Search for the cell housing the specified text and yield its [x, y] center coordinate. 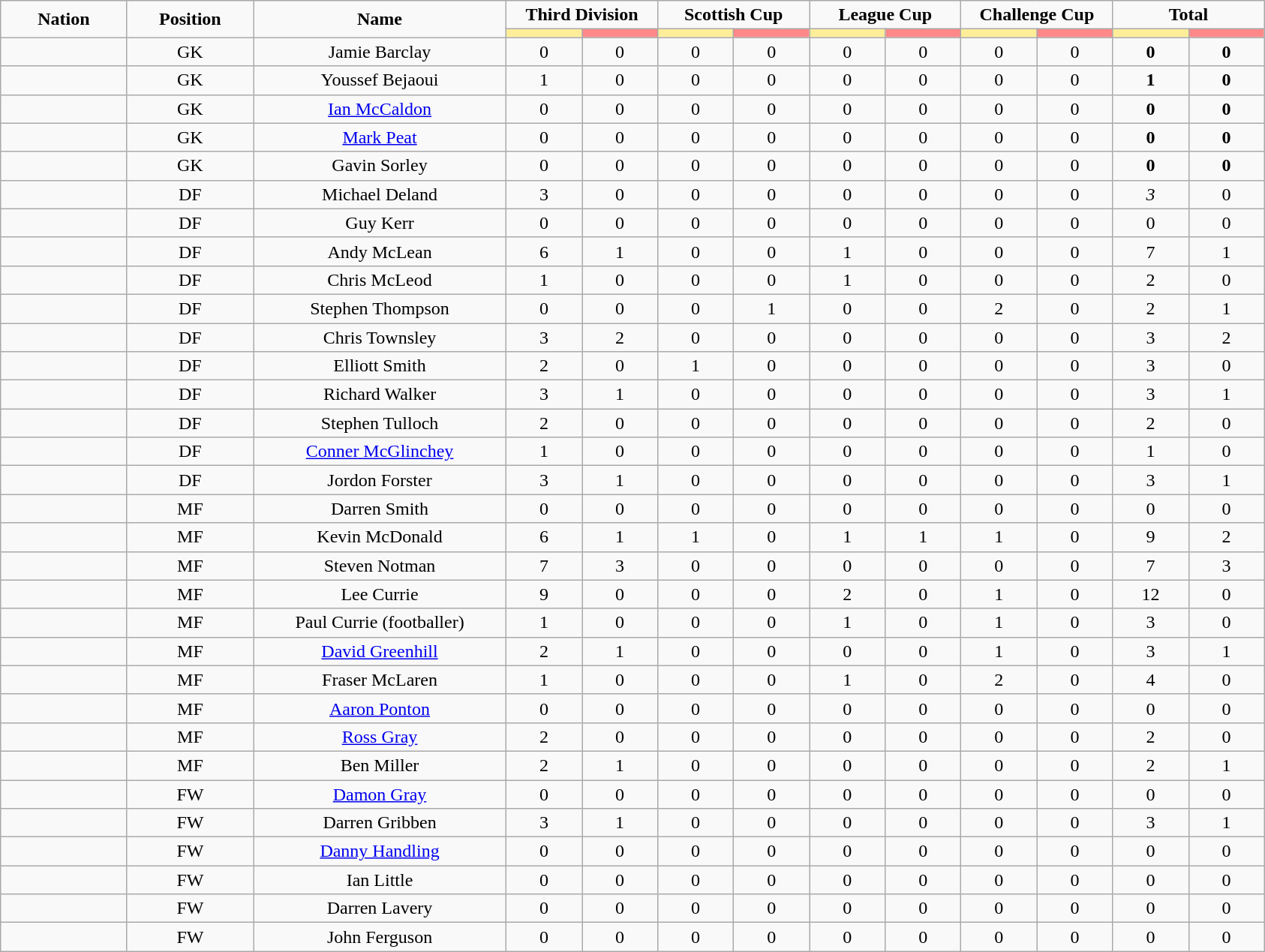
Richard Walker [380, 395]
Elliott Smith [380, 366]
Youssef Bejaoui [380, 80]
Nation [64, 20]
12 [1151, 594]
Kevin McDonald [380, 537]
Third Division [581, 15]
Lee Currie [380, 594]
Fraser McLaren [380, 680]
Ian Little [380, 880]
Darren Smith [380, 509]
Chris Townsley [380, 337]
David Greenhill [380, 651]
Position [190, 20]
Gavin Sorley [380, 166]
Jamie Barclay [380, 52]
Stephen Thompson [380, 308]
Challenge Cup [1037, 15]
Scottish Cup [734, 15]
Paul Currie (footballer) [380, 623]
Ben Miller [380, 765]
Chris McLeod [380, 280]
Steven Notman [380, 566]
Mark Peat [380, 137]
Danny Handling [380, 851]
Darren Gribben [380, 823]
Jordon Forster [380, 480]
Damon Gray [380, 794]
League Cup [885, 15]
Stephen Tulloch [380, 423]
Total [1188, 15]
Guy Kerr [380, 223]
John Ferguson [380, 937]
Darren Lavery [380, 908]
Michael Deland [380, 194]
Aaron Ponton [380, 708]
Andy McLean [380, 251]
Name [380, 20]
4 [1151, 680]
Ross Gray [380, 737]
Ian McCaldon [380, 109]
Conner McGlinchey [380, 452]
